Output the [x, y] coordinate of the center of the cell containing the given text.  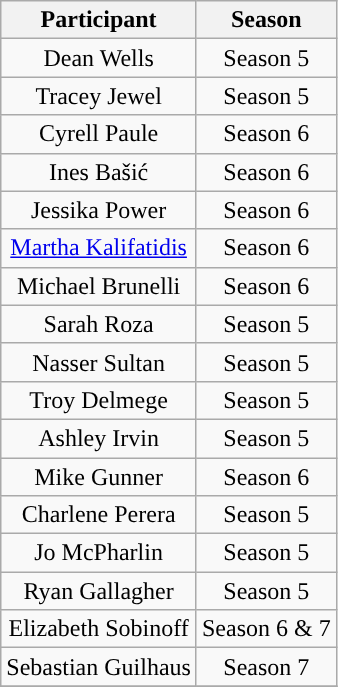
Season [266, 20]
Nasser Sultan [99, 362]
Martha Kalifatidis [99, 248]
Participant [99, 20]
Troy Delmege [99, 400]
Sebastian Guilhaus [99, 667]
Jessika Power [99, 210]
Ashley Irvin [99, 438]
Ines Bašić [99, 172]
Season 7 [266, 667]
Elizabeth Sobinoff [99, 629]
Charlene Perera [99, 515]
Dean Wells [99, 58]
Season 6 & 7 [266, 629]
Tracey Jewel [99, 96]
Sarah Roza [99, 324]
Jo McPharlin [99, 553]
Ryan Gallagher [99, 591]
Mike Gunner [99, 477]
Cyrell Paule [99, 134]
Michael Brunelli [99, 286]
